Extract the (X, Y) coordinate from the center of the cell holding the provided text.  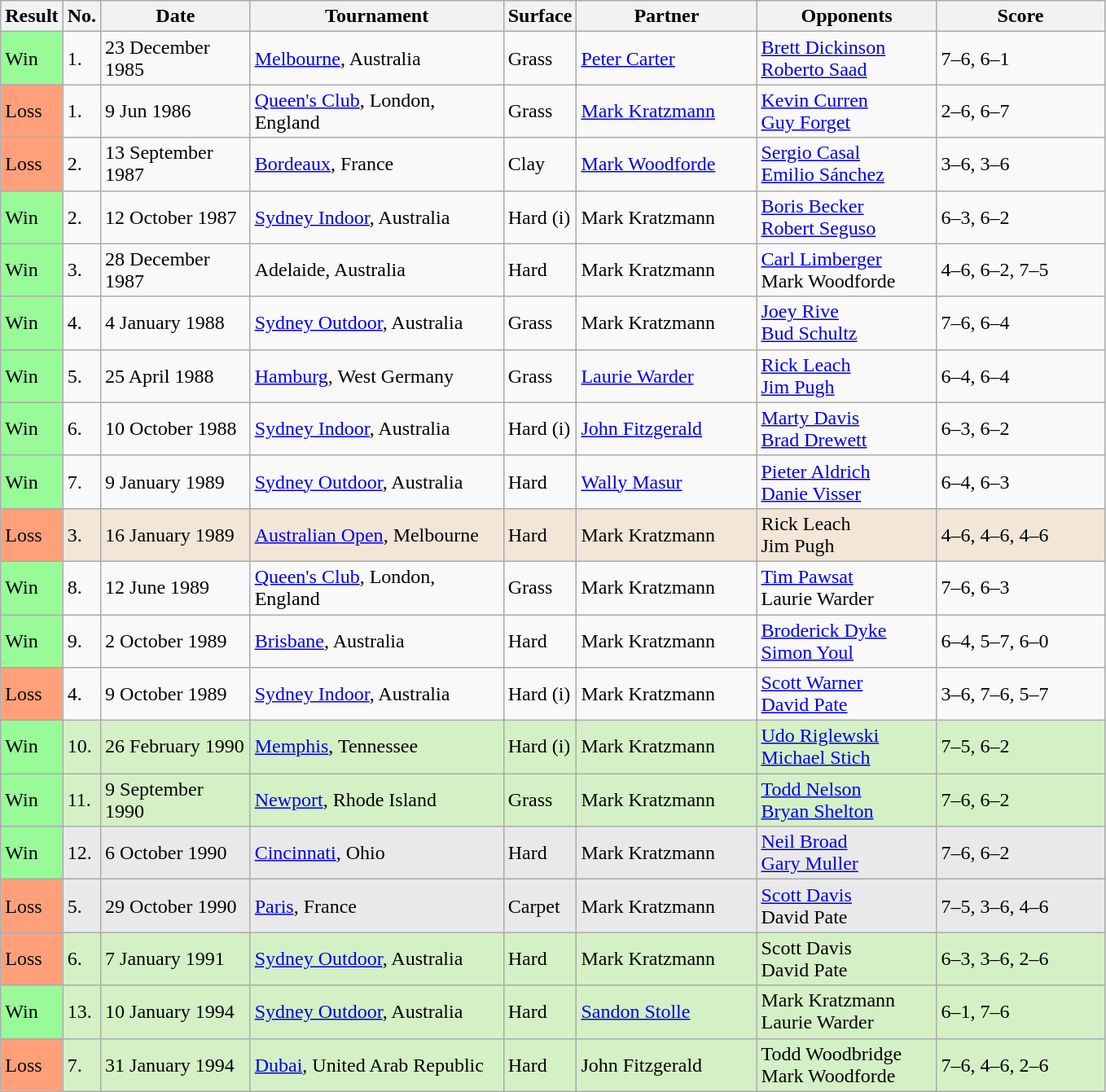
6–4, 6–3 (1020, 482)
Sandon Stolle (666, 1011)
26 February 1990 (176, 748)
8. (81, 588)
Tim Pawsat Laurie Warder (847, 588)
10 October 1988 (176, 428)
3–6, 3–6 (1020, 164)
7–5, 6–2 (1020, 748)
7–6, 6–3 (1020, 588)
25 April 1988 (176, 376)
9 September 1990 (176, 800)
Opponents (847, 16)
Broderick Dyke Simon Youl (847, 640)
Newport, Rhode Island (376, 800)
4–6, 6–2, 7–5 (1020, 270)
11. (81, 800)
3–6, 7–6, 5–7 (1020, 694)
7–6, 6–1 (1020, 59)
Melbourne, Australia (376, 59)
Boris Becker Robert Seguso (847, 217)
Marty Davis Brad Drewett (847, 428)
Mark Woodforde (666, 164)
2–6, 6–7 (1020, 111)
Todd Woodbridge Mark Woodforde (847, 1065)
Laurie Warder (666, 376)
12 October 1987 (176, 217)
Hamburg, West Germany (376, 376)
2 October 1989 (176, 640)
Tournament (376, 16)
4 January 1988 (176, 322)
31 January 1994 (176, 1065)
Scott Warner David Pate (847, 694)
Joey Rive Bud Schultz (847, 322)
13. (81, 1011)
Surface (540, 16)
28 December 1987 (176, 270)
Neil Broad Gary Muller (847, 853)
12 June 1989 (176, 588)
6–4, 5–7, 6–0 (1020, 640)
Memphis, Tennessee (376, 748)
7–5, 3–6, 4–6 (1020, 906)
Paris, France (376, 906)
Todd Nelson Bryan Shelton (847, 800)
Wally Masur (666, 482)
Cincinnati, Ohio (376, 853)
Pieter Aldrich Danie Visser (847, 482)
13 September 1987 (176, 164)
Date (176, 16)
Score (1020, 16)
7–6, 6–4 (1020, 322)
16 January 1989 (176, 534)
4–6, 4–6, 4–6 (1020, 534)
Sergio Casal Emilio Sánchez (847, 164)
Australian Open, Melbourne (376, 534)
Dubai, United Arab Republic (376, 1065)
10 January 1994 (176, 1011)
6–4, 6–4 (1020, 376)
Udo Riglewski Michael Stich (847, 748)
9. (81, 640)
Carl Limberger Mark Woodforde (847, 270)
23 December 1985 (176, 59)
Carpet (540, 906)
29 October 1990 (176, 906)
7 January 1991 (176, 959)
9 Jun 1986 (176, 111)
10. (81, 748)
7–6, 4–6, 2–6 (1020, 1065)
Brisbane, Australia (376, 640)
Result (32, 16)
12. (81, 853)
Clay (540, 164)
Peter Carter (666, 59)
6–1, 7–6 (1020, 1011)
9 October 1989 (176, 694)
6 October 1990 (176, 853)
No. (81, 16)
Partner (666, 16)
Kevin Curren Guy Forget (847, 111)
Adelaide, Australia (376, 270)
Bordeaux, France (376, 164)
6–3, 3–6, 2–6 (1020, 959)
Mark Kratzmann Laurie Warder (847, 1011)
9 January 1989 (176, 482)
Brett Dickinson Roberto Saad (847, 59)
